Search for the cell housing the specified text and yield its [X, Y] center coordinate. 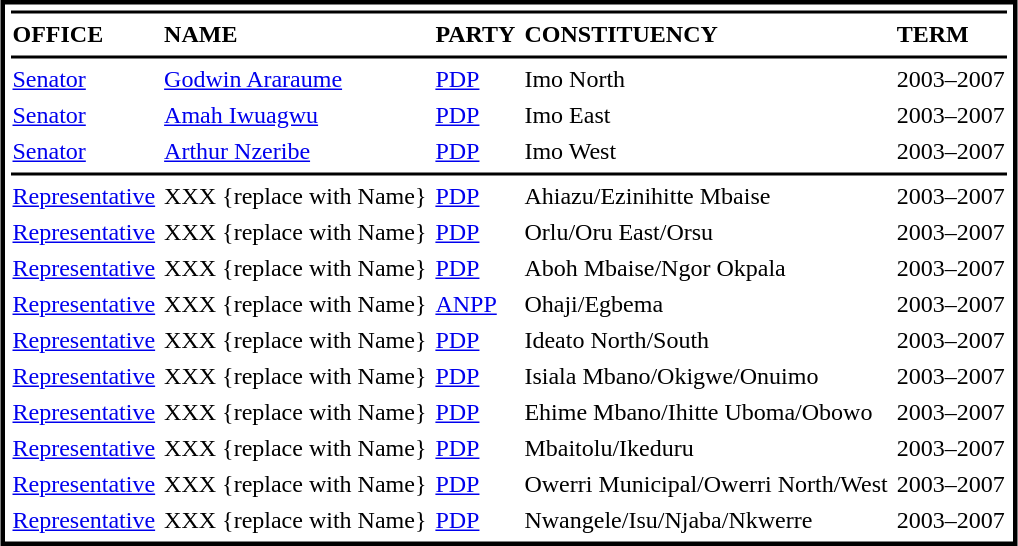
NAME [296, 35]
TERM [950, 35]
Isiala Mbano/Okigwe/Onuimo [706, 377]
Owerri Municipal/Owerri North/West [706, 485]
Orlu/Oru East/Orsu [706, 233]
Amah Iwuagwu [296, 115]
Ehime Mbano/Ihitte Uboma/Obowo [706, 413]
ANPP [476, 305]
Ahiazu/Ezinihitte Mbaise [706, 197]
OFFICE [84, 35]
Imo North [706, 79]
Godwin Araraume [296, 79]
Aboh Mbaise/Ngor Okpala [706, 269]
CONSTITUENCY [706, 35]
Ideato North/South [706, 341]
Arthur Nzeribe [296, 151]
Nwangele/Isu/Njaba/Nkwerre [706, 521]
Ohaji/Egbema [706, 305]
Mbaitolu/Ikeduru [706, 449]
PARTY [476, 35]
Imo West [706, 151]
Imo East [706, 115]
